Output the (X, Y) coordinate of the center of the cell containing the given text.  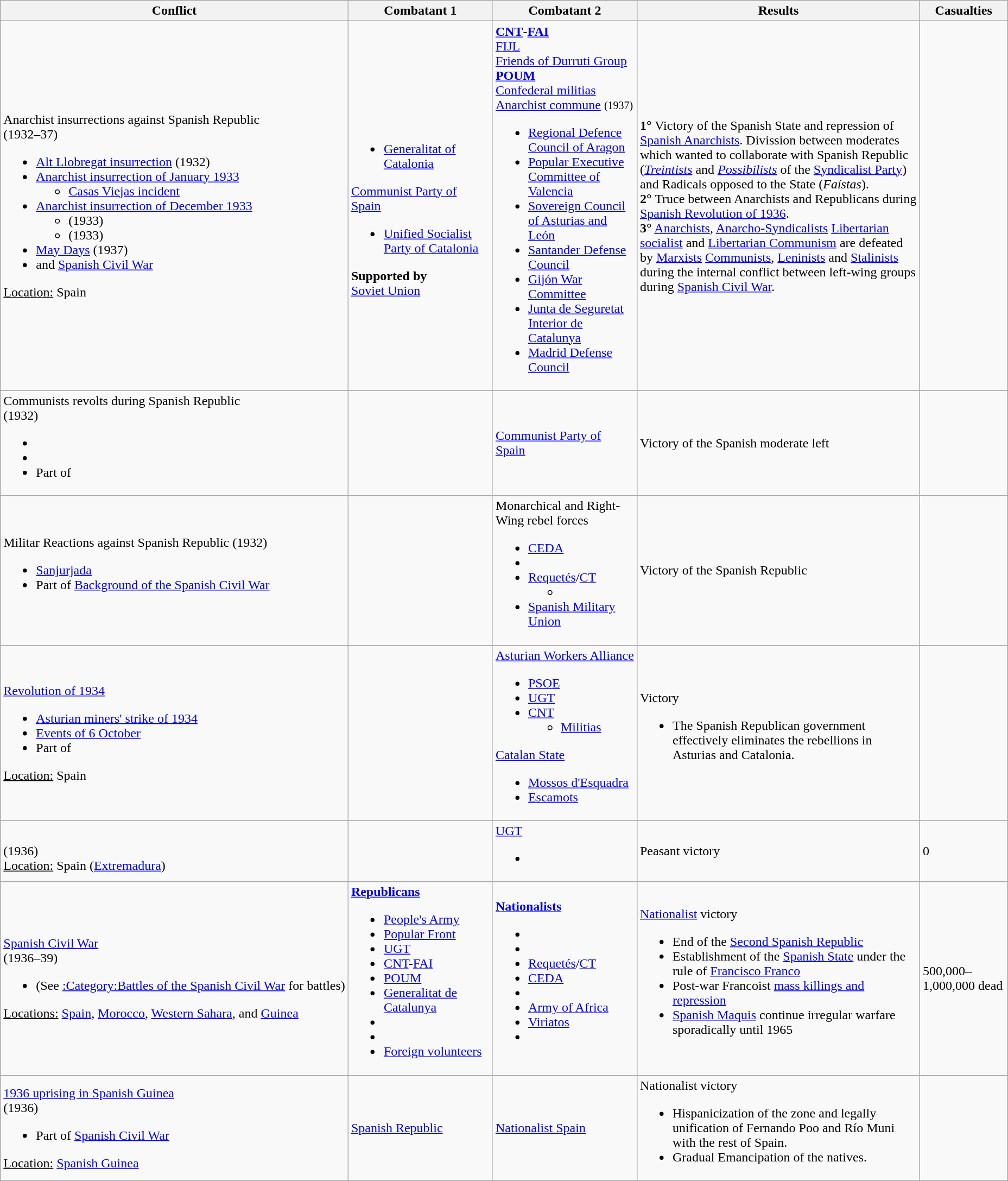
1936 uprising in Spanish Guinea(1936)Part of Spanish Civil WarLocation: Spanish Guinea (175, 1128)
Spanish Republic (420, 1128)
Asturian Workers Alliance PSOE UGT CNTMilitias Catalan StateMossos d'EsquadraEscamots (565, 733)
Nationalists Requetés/CT CEDA Army of Africa Viriatos (565, 978)
500,000–1,000,000 dead (964, 978)
Revolution of 1934Asturian miners' strike of 1934Events of 6 OctoberPart of Location: Spain (175, 733)
Communists revolts during Spanish Republic(1932)Part of (175, 443)
(1936)Location: Spain (Extremadura) (175, 851)
Combatant 2 (565, 11)
Militar Reactions against Spanish Republic (1932)SanjurjadaPart of Background of the Spanish Civil War (175, 570)
Communist Party of Spain (565, 443)
Combatant 1 (420, 11)
Monarchical and Right-Wing rebel forces CEDA Requetés/CTSpanish Military Union (565, 570)
Republicans People's Army Popular Front UGT CNT-FAI POUM Generalitat de CatalunyaForeign volunteers (420, 978)
Nationalist Spain (565, 1128)
Casualties (964, 11)
Spanish Civil War(1936–39)(See :Category:Battles of the Spanish Civil War for battles)Locations: Spain, Morocco, Western Sahara, and Guinea (175, 978)
0 (964, 851)
Results (778, 11)
UGT (565, 851)
Generalitat of Catalonia Communist Party of SpainUnified Socialist Party of CataloniaSupported by Soviet Union (420, 206)
Conflict (175, 11)
Peasant victory (778, 851)
Victory of the Spanish Republic (778, 570)
Victory of the Spanish moderate left (778, 443)
VictoryThe Spanish Republican government effectively eliminates the rebellions in Asturias and Catalonia. (778, 733)
